Detect which cell encompasses the target text, then output its [x, y] center coordinate. 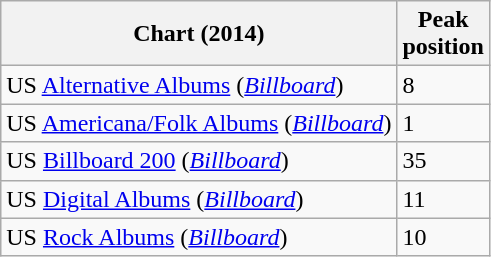
US Billboard 200 (Billboard) [199, 161]
Peakposition [443, 34]
US Rock Albums (Billboard) [199, 237]
10 [443, 237]
1 [443, 123]
US Digital Albums (Billboard) [199, 199]
11 [443, 199]
US Alternative Albums (Billboard) [199, 85]
US Americana/Folk Albums (Billboard) [199, 123]
35 [443, 161]
Chart (2014) [199, 34]
8 [443, 85]
